Search for the cell housing the specified text and yield its (x, y) center coordinate. 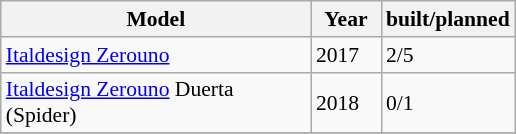
Model (156, 19)
Italdesign Zerouno (156, 55)
Italdesign Zerouno Duerta (Spider) (156, 102)
2018 (346, 102)
2017 (346, 55)
Year (346, 19)
2/5 (448, 55)
built/planned (448, 19)
0/1 (448, 102)
